Pinpoint the cell where the given text exists, returning its [X, Y] midpoint coordinate. 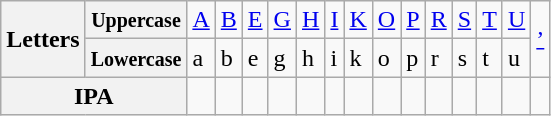
H [310, 20]
S [464, 20]
O [386, 20]
R [438, 20]
e [255, 58]
’ [540, 39]
s [464, 58]
U [516, 20]
i [334, 58]
K [358, 20]
E [255, 20]
G [282, 20]
a [201, 58]
k [358, 58]
r [438, 58]
h [310, 58]
o [386, 58]
I [334, 20]
p [413, 58]
T [490, 20]
t [490, 58]
u [516, 58]
g [282, 58]
Uppercase [136, 20]
B [228, 20]
Lowercase [136, 58]
A [201, 20]
Letters [43, 39]
P [413, 20]
IPA [94, 96]
b [228, 58]
